Return (X, Y) of the center of cell containing provided text 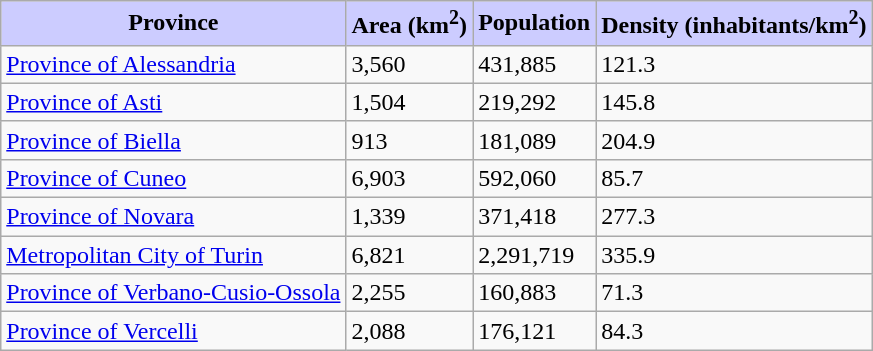
Province of Asti (174, 102)
181,089 (534, 140)
Province of Vercelli (174, 331)
3,560 (410, 64)
277.3 (734, 217)
204.9 (734, 140)
2,291,719 (534, 255)
6,903 (410, 178)
Province of Verbano-Cusio-Ossola (174, 293)
1,339 (410, 217)
Province (174, 24)
335.9 (734, 255)
Population (534, 24)
219,292 (534, 102)
160,883 (534, 293)
121.3 (734, 64)
371,418 (534, 217)
2,255 (410, 293)
85.7 (734, 178)
Metropolitan City of Turin (174, 255)
71.3 (734, 293)
592,060 (534, 178)
84.3 (734, 331)
Province of Biella (174, 140)
Area (km2) (410, 24)
6,821 (410, 255)
431,885 (534, 64)
1,504 (410, 102)
Province of Cuneo (174, 178)
145.8 (734, 102)
Province of Alessandria (174, 64)
176,121 (534, 331)
2,088 (410, 331)
Province of Novara (174, 217)
913 (410, 140)
Density (inhabitants/km2) (734, 24)
